Identify which cell holds the provided text, then report its [x, y] central coordinate. 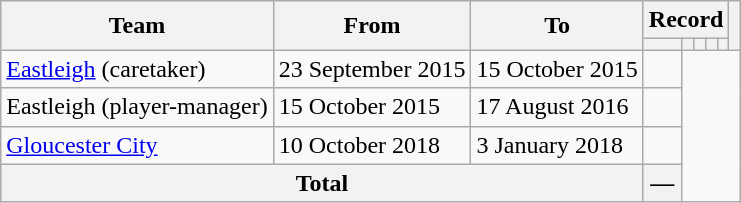
23 September 2015 [372, 69]
Eastleigh (player-manager) [137, 107]
3 January 2018 [557, 145]
Record [686, 20]
From [372, 26]
To [557, 26]
Total [322, 183]
17 August 2016 [557, 107]
10 October 2018 [372, 145]
Gloucester City [137, 145]
Team [137, 26]
— [662, 183]
Eastleigh (caretaker) [137, 69]
